Scan for the cell matching the given text and deliver its (X, Y) coordinate at center. 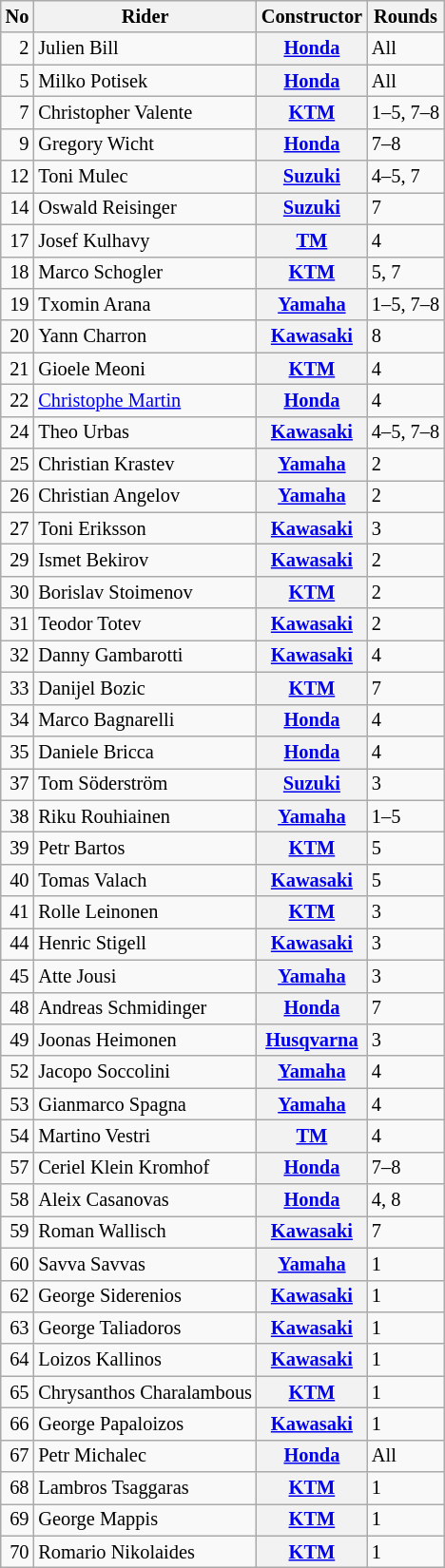
29 (17, 560)
14 (17, 208)
Petr Bartos (145, 848)
Julien Bill (145, 48)
Josef Kulhavy (145, 240)
No (17, 16)
69 (17, 1520)
57 (17, 1168)
Ceriel Klein Kromhof (145, 1168)
Andreas Schmidinger (145, 1008)
26 (17, 496)
Savva Savvas (145, 1264)
25 (17, 465)
Daniele Bricca (145, 752)
Milko Potisek (145, 81)
Borislav Stoimenov (145, 592)
Teodor Totev (145, 624)
48 (17, 1008)
60 (17, 1264)
41 (17, 912)
4–5, 7–8 (405, 432)
70 (17, 1552)
22 (17, 400)
Rider (145, 16)
Gregory Wicht (145, 144)
63 (17, 1328)
40 (17, 880)
Henric Stigell (145, 944)
George Papaloizos (145, 1424)
37 (17, 784)
Loizos Kallinos (145, 1360)
68 (17, 1488)
Rolle Leinonen (145, 912)
1–5 (405, 816)
Tom Söderström (145, 784)
Constructor (312, 16)
12 (17, 177)
30 (17, 592)
24 (17, 432)
9 (17, 144)
21 (17, 369)
67 (17, 1456)
Oswald Reisinger (145, 208)
39 (17, 848)
20 (17, 336)
Tomas Valach (145, 880)
Gioele Meoni (145, 369)
George Taliadoros (145, 1328)
8 (405, 336)
George Siderenios (145, 1296)
45 (17, 976)
66 (17, 1424)
Toni Eriksson (145, 528)
Aleix Casanovas (145, 1200)
Christopher Valente (145, 112)
Petr Michalec (145, 1456)
35 (17, 752)
Marco Bagnarelli (145, 720)
62 (17, 1296)
Toni Mulec (145, 177)
Romario Nikolaides (145, 1552)
31 (17, 624)
Roman Wallisch (145, 1232)
32 (17, 656)
19 (17, 304)
Yann Charron (145, 336)
17 (17, 240)
Ismet Bekirov (145, 560)
Danny Gambarotti (145, 656)
Jacopo Soccolini (145, 1072)
Husqvarna (312, 1040)
64 (17, 1360)
18 (17, 273)
27 (17, 528)
54 (17, 1136)
Rounds (405, 16)
George Mappis (145, 1520)
Christian Angelov (145, 496)
33 (17, 688)
Gianmarco Spagna (145, 1104)
Christian Krastev (145, 465)
65 (17, 1392)
Atte Jousi (145, 976)
Martino Vestri (145, 1136)
44 (17, 944)
Christophe Martin (145, 400)
4, 8 (405, 1200)
4–5, 7 (405, 177)
Txomin Arana (145, 304)
Marco Schogler (145, 273)
52 (17, 1072)
Chrysanthos Charalambous (145, 1392)
Riku Rouhiainen (145, 816)
53 (17, 1104)
Joonas Heimonen (145, 1040)
34 (17, 720)
Theo Urbas (145, 432)
5, 7 (405, 273)
58 (17, 1200)
49 (17, 1040)
38 (17, 816)
Danijel Bozic (145, 688)
Lambros Tsaggaras (145, 1488)
59 (17, 1232)
